Return the (x, y) coordinate for the center point of the cell that contains the specified text.  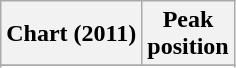
Chart (2011) (72, 34)
Peakposition (188, 34)
